Determine the (x, y) coordinate at the center of the cell enclosing the given text.  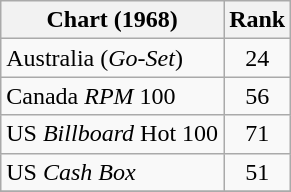
US Cash Box (112, 172)
24 (258, 58)
56 (258, 96)
Rank (258, 20)
Australia (Go-Set) (112, 58)
71 (258, 134)
51 (258, 172)
US Billboard Hot 100 (112, 134)
Canada RPM 100 (112, 96)
Chart (1968) (112, 20)
